For the text-containing cell, return its midpoint in [X, Y] coordinate format. 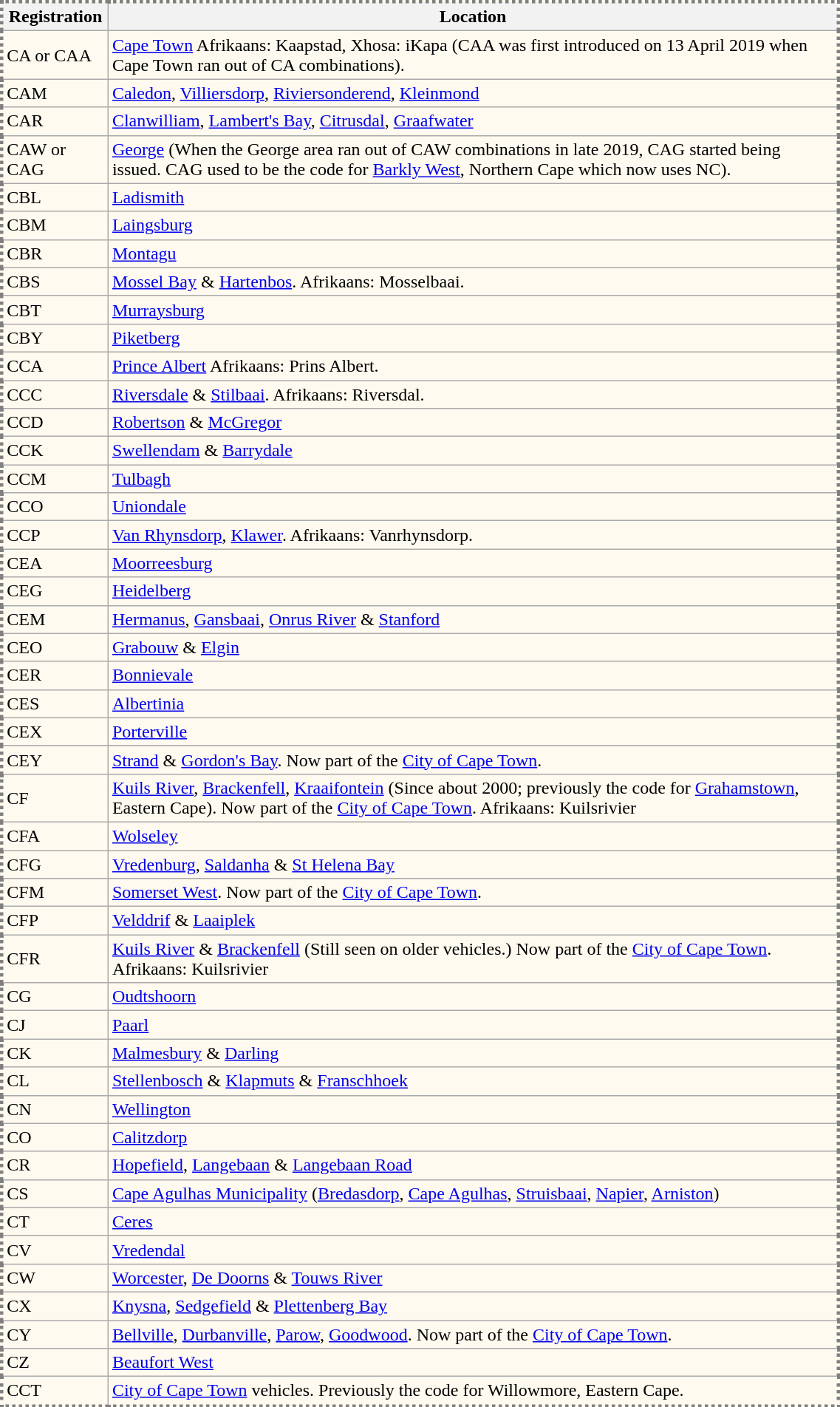
CAR [55, 121]
CT [55, 1222]
Worcester, De Doorns & Touws River [473, 1278]
CJ [55, 1025]
Cape Town Afrikaans: Kaapstad, Xhosa: iKapa (CAA was first introduced on 13 April 2019 when Cape Town ran out of CA combinations). [473, 55]
Heidelberg [473, 591]
CZ [55, 1363]
CES [55, 703]
CK [55, 1053]
Prince Albert Afrikaans: Prins Albert. [473, 366]
Moorreesburg [473, 563]
CAW or CAG [55, 160]
Bellville, Durbanville, Parow, Goodwood. Now part of the City of Cape Town. [473, 1334]
Somerset West. Now part of the City of Cape Town. [473, 893]
Cape Agulhas Municipality (Bredasdorp, Cape Agulhas, Struisbaai, Napier, Arniston) [473, 1193]
CF [55, 798]
CV [55, 1250]
CFM [55, 893]
Hopefield, Langebaan & Langebaan Road [473, 1165]
CCK [55, 451]
CW [55, 1278]
Location [473, 16]
Registration [55, 16]
Riversdale & Stilbaai. Afrikaans: Riversdal. [473, 394]
CCM [55, 479]
CEX [55, 732]
CO [55, 1137]
CBS [55, 282]
CCC [55, 394]
CN [55, 1109]
CEM [55, 619]
Caledon, Villiersdorp, Riviersonderend, Kleinmond [473, 93]
CY [55, 1334]
Ceres [473, 1222]
CBY [55, 338]
Albertinia [473, 703]
CG [55, 997]
Porterville [473, 732]
Swellendam & Barrydale [473, 451]
Bonnievale [473, 675]
Paarl [473, 1025]
Uniondale [473, 507]
CFG [55, 864]
Calitzdorp [473, 1137]
Strand & Gordon's Bay. Now part of the City of Cape Town. [473, 760]
Wellington [473, 1109]
CCA [55, 366]
Tulbagh [473, 479]
CFR [55, 959]
CBT [55, 310]
Ladismith [473, 197]
CEA [55, 563]
CCP [55, 535]
CCO [55, 507]
Van Rhynsdorp, Klawer. Afrikaans: Vanrhynsdorp. [473, 535]
Mossel Bay & Hartenbos. Afrikaans: Mosselbaai. [473, 282]
Vredenburg, Saldanha & St Helena Bay [473, 864]
CBR [55, 253]
Grabouw & Elgin [473, 647]
Knysna, Sedgefield & Plettenberg Bay [473, 1306]
CX [55, 1306]
Robertson & McGregor [473, 423]
CEG [55, 591]
Montagu [473, 253]
Beaufort West [473, 1363]
CAM [55, 93]
CS [55, 1193]
CFA [55, 836]
Malmesbury & Darling [473, 1053]
Hermanus, Gansbaai, Onrus River & Stanford [473, 619]
Piketberg [473, 338]
CCT [55, 1391]
CA or CAA [55, 55]
City of Cape Town vehicles. Previously the code for Willowmore, Eastern Cape. [473, 1391]
Vredendal [473, 1250]
Oudtshoorn [473, 997]
Stellenbosch & Klapmuts & Franschhoek [473, 1081]
Clanwilliam, Lambert's Bay, Citrusdal, Graafwater [473, 121]
CL [55, 1081]
Kuils River & Brackenfell (Still seen on older vehicles.) Now part of the City of Cape Town.Afrikaans: Kuilsrivier [473, 959]
CCD [55, 423]
CR [55, 1165]
Murraysburg [473, 310]
Laingsburg [473, 225]
CER [55, 675]
Wolseley [473, 836]
CEY [55, 760]
CBM [55, 225]
CFP [55, 921]
CBL [55, 197]
CEO [55, 647]
Velddrif & Laaiplek [473, 921]
